Search for the cell housing the specified text and yield its [X, Y] center coordinate. 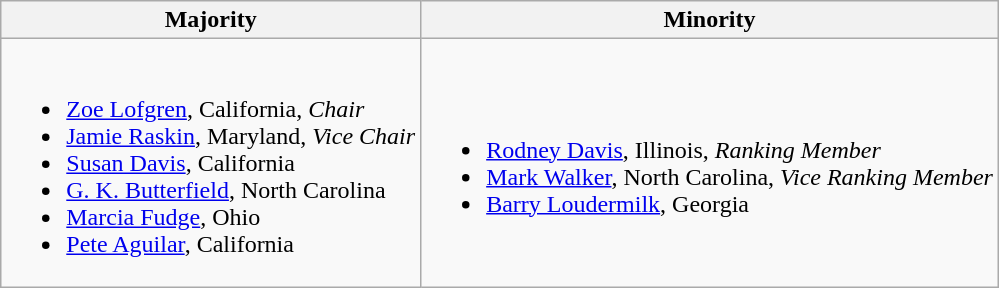
Minority [710, 20]
Rodney Davis, Illinois, Ranking MemberMark Walker, North Carolina, Vice Ranking MemberBarry Loudermilk, Georgia [710, 163]
Majority [211, 20]
